Search for the cell housing the specified text and yield its (x, y) center coordinate. 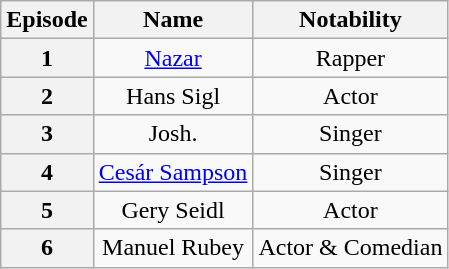
Notability (350, 20)
Gery Seidl (173, 210)
5 (47, 210)
Cesár Sampson (173, 172)
Hans Sigl (173, 96)
4 (47, 172)
Name (173, 20)
3 (47, 134)
2 (47, 96)
Actor & Comedian (350, 248)
Manuel Rubey (173, 248)
Josh. (173, 134)
6 (47, 248)
Nazar (173, 58)
Rapper (350, 58)
Episode (47, 20)
1 (47, 58)
